Output the [x, y] coordinate of the center of the cell containing the given text.  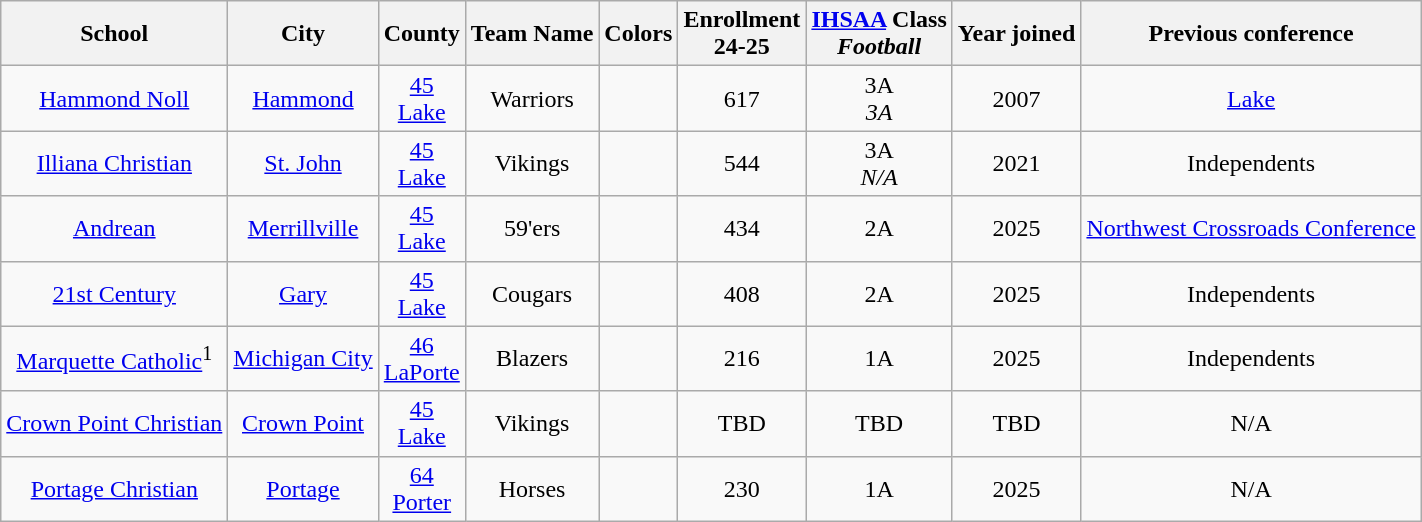
3AN/A [879, 164]
2007 [1016, 98]
Lake [1251, 98]
St. John [303, 164]
Cougars [532, 294]
Crown Point Christian [114, 424]
School [114, 34]
Warriors [532, 98]
Northwest Crossroads Conference [1251, 228]
Enrollment 24-25 [742, 34]
Illiana Christian [114, 164]
230 [742, 488]
City [303, 34]
59'ers [532, 228]
Horses [532, 488]
Gary [303, 294]
IHSAA Class Football [879, 34]
Andrean [114, 228]
Merrillville [303, 228]
46 LaPorte [422, 358]
544 [742, 164]
3A3A [879, 98]
408 [742, 294]
434 [742, 228]
Blazers [532, 358]
Previous conference [1251, 34]
Year joined [1016, 34]
County [422, 34]
2021 [1016, 164]
Portage [303, 488]
21st Century [114, 294]
64 Porter [422, 488]
Team Name [532, 34]
617 [742, 98]
Portage Christian [114, 488]
Hammond [303, 98]
Colors [638, 34]
Crown Point [303, 424]
216 [742, 358]
Marquette Catholic1 [114, 358]
Hammond Noll [114, 98]
Michigan City [303, 358]
